Provide the (x, y) coordinate of the cell's center where the given text is located.  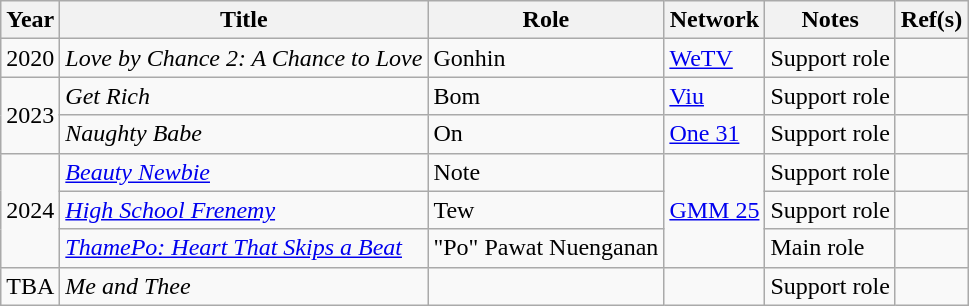
ThamePo: Heart That Skips a Beat (244, 248)
2023 (30, 115)
Viu (714, 96)
2024 (30, 210)
Note (546, 172)
High School Frenemy (244, 210)
GMM 25 (714, 210)
Tew (546, 210)
Ref(s) (931, 20)
Network (714, 20)
Gonhin (546, 58)
Me and Thee (244, 286)
Main role (830, 248)
"Po" Pawat Nuenganan (546, 248)
TBA (30, 286)
Naughty Babe (244, 134)
Role (546, 20)
Notes (830, 20)
Love by Chance 2: A Chance to Love (244, 58)
2020 (30, 58)
Get Rich (244, 96)
One 31 (714, 134)
Bom (546, 96)
Beauty Newbie (244, 172)
Year (30, 20)
WeTV (714, 58)
Title (244, 20)
On (546, 134)
